Pinpoint the cell where the given text exists, returning its [x, y] midpoint coordinate. 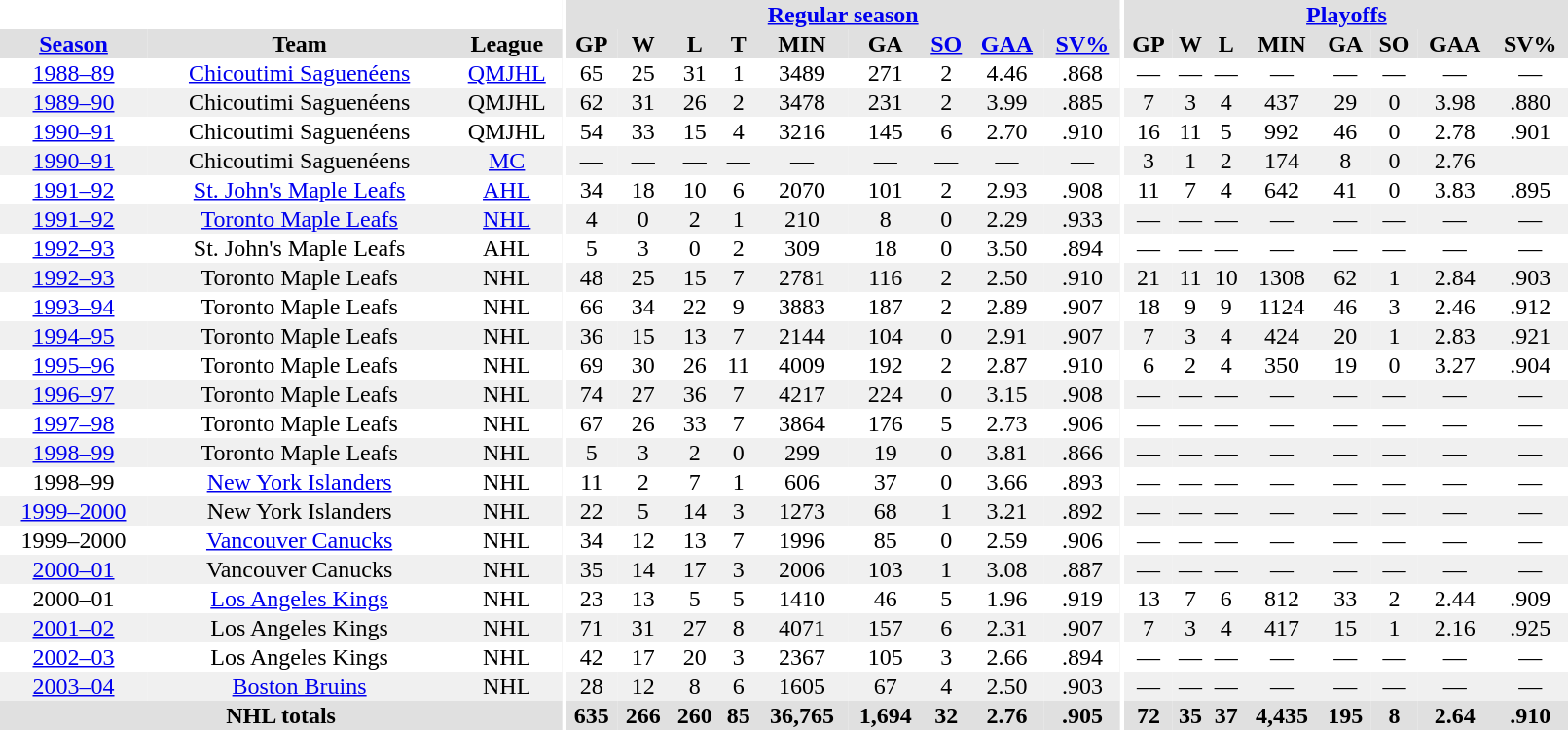
T [738, 44]
417 [1282, 628]
2781 [802, 277]
2.84 [1454, 277]
69 [592, 365]
176 [886, 423]
3.83 [1454, 190]
23 [592, 599]
992 [1282, 131]
Season [74, 44]
174 [1282, 161]
.866 [1082, 453]
.892 [1082, 511]
32 [946, 715]
2001–02 [74, 628]
1993–94 [74, 307]
3864 [802, 423]
3883 [802, 307]
1996–97 [74, 394]
League [506, 44]
104 [886, 336]
2006 [802, 569]
224 [886, 394]
3478 [802, 102]
437 [1282, 102]
.893 [1082, 482]
3.27 [1454, 365]
105 [886, 657]
187 [886, 307]
1124 [1282, 307]
3489 [802, 73]
3216 [802, 131]
NHL totals [280, 715]
116 [886, 277]
.905 [1082, 715]
.885 [1082, 102]
72 [1149, 715]
1410 [802, 599]
28 [592, 686]
2003–04 [74, 686]
2070 [802, 190]
4009 [802, 365]
2367 [802, 657]
Playoffs [1346, 15]
1994–95 [74, 336]
195 [1345, 715]
157 [886, 628]
3.98 [1454, 102]
1273 [802, 511]
41 [1345, 190]
.919 [1082, 599]
2.91 [1006, 336]
3.15 [1006, 394]
MC [506, 161]
2002–03 [74, 657]
2.59 [1006, 540]
3.99 [1006, 102]
2144 [802, 336]
66 [592, 307]
210 [802, 219]
2.16 [1454, 628]
2.66 [1006, 657]
2.70 [1006, 131]
74 [592, 394]
2.31 [1006, 628]
36,765 [802, 715]
192 [886, 365]
21 [1149, 277]
1988–89 [74, 73]
3.50 [1006, 248]
145 [886, 131]
1.96 [1006, 599]
812 [1282, 599]
266 [642, 715]
1989–90 [74, 102]
71 [592, 628]
1995–96 [74, 365]
29 [1345, 102]
68 [886, 511]
SV% [1082, 44]
42 [592, 657]
16 [1149, 131]
4,435 [1282, 715]
271 [886, 73]
54 [592, 131]
2.29 [1006, 219]
2.83 [1454, 336]
309 [802, 248]
.903 [1082, 686]
2.73 [1006, 423]
.933 [1082, 219]
1997–98 [74, 423]
642 [1282, 190]
Team [300, 44]
2.64 [1454, 715]
635 [592, 715]
48 [592, 277]
3.21 [1006, 511]
Regular season [843, 15]
299 [802, 453]
4217 [802, 394]
65 [592, 73]
2.87 [1006, 365]
3.08 [1006, 569]
2.89 [1006, 307]
2.44 [1454, 599]
1996 [802, 540]
2.93 [1006, 190]
2.78 [1454, 131]
3.66 [1006, 482]
606 [802, 482]
101 [886, 190]
1308 [1282, 277]
260 [695, 715]
103 [886, 569]
.887 [1082, 569]
3.81 [1006, 453]
.868 [1082, 73]
350 [1282, 365]
Boston Bruins [300, 686]
424 [1282, 336]
4071 [802, 628]
231 [886, 102]
1,694 [886, 715]
2.46 [1454, 307]
1605 [802, 686]
30 [642, 365]
4.46 [1006, 73]
